Find where the given text appears and provide that cell's center as (x, y) coordinate. 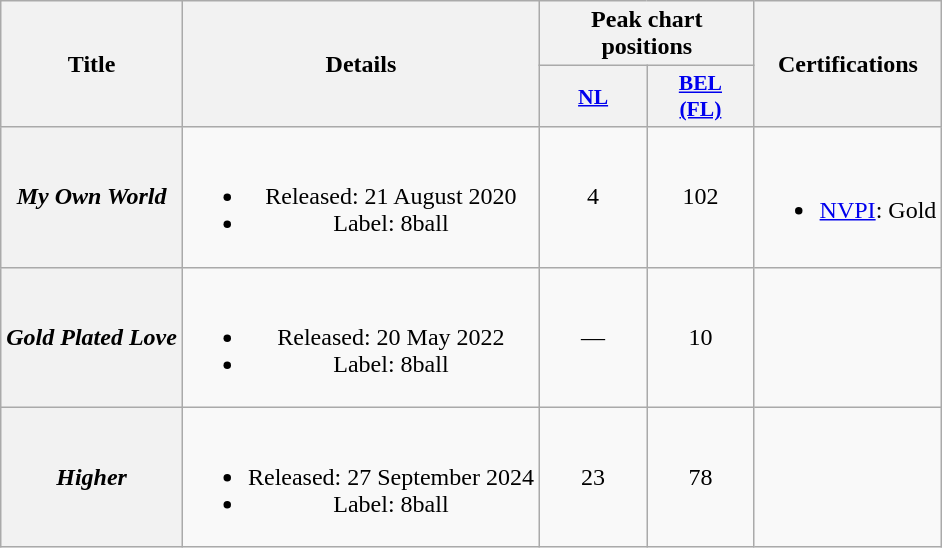
Higher (92, 477)
Released: 21 August 2020Label: 8ball (360, 197)
Peak chart positions (646, 34)
Certifications (848, 64)
Released: 20 May 2022Label: 8ball (360, 337)
4 (592, 197)
NL (592, 96)
23 (592, 477)
Title (92, 64)
102 (700, 197)
10 (700, 337)
NVPI: Gold (848, 197)
Gold Plated Love (92, 337)
BEL(FL) (700, 96)
78 (700, 477)
Released: 27 September 2024Label: 8ball (360, 477)
Details (360, 64)
— (592, 337)
My Own World (92, 197)
